For the text-containing cell, return its midpoint in [X, Y] coordinate format. 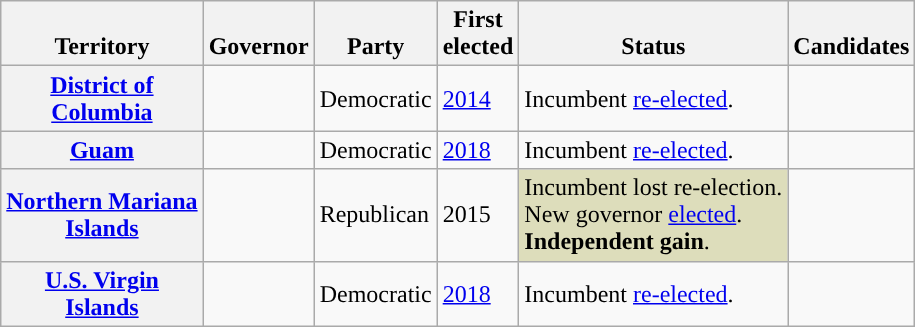
U.S. VirginIslands [102, 294]
2015 [478, 215]
Republican [376, 215]
Incumbent lost re-election.New governor elected.Independent gain. [654, 215]
Status [654, 34]
District ofColumbia [102, 98]
Governor [258, 34]
Candidates [852, 34]
Party [376, 34]
2014 [478, 98]
Firstelected [478, 34]
Northern MarianaIslands [102, 215]
Territory [102, 34]
Guam [102, 150]
